Return the (X, Y) coordinate for the center point of the cell that contains the specified text.  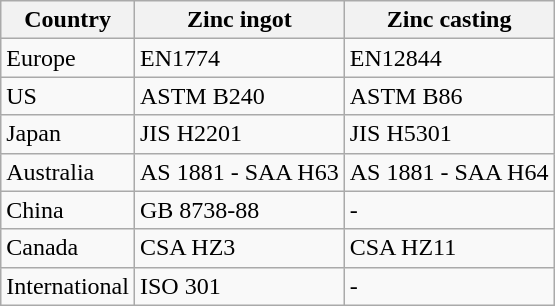
JIS H2201 (239, 134)
AS 1881 - SAA H64 (449, 172)
Zinc casting (449, 20)
Australia (68, 172)
Country (68, 20)
China (68, 210)
Canada (68, 248)
Europe (68, 58)
ISO 301 (239, 286)
Japan (68, 134)
CSA HZ3 (239, 248)
JIS H5301 (449, 134)
EN1774 (239, 58)
ASTM B86 (449, 96)
Zinc ingot (239, 20)
International (68, 286)
ASTM B240 (239, 96)
US (68, 96)
GB 8738-88 (239, 210)
EN12844 (449, 58)
CSA HZ11 (449, 248)
AS 1881 - SAA H63 (239, 172)
